Locate the cell with the specified text and output its [x, y] center coordinate. 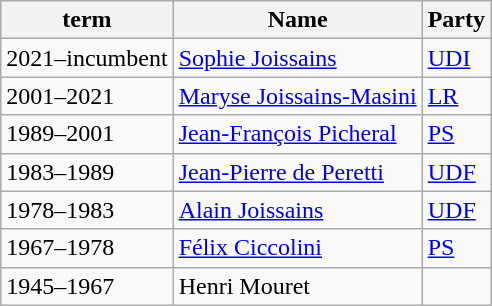
term [87, 20]
1967–1978 [87, 248]
UDI [456, 58]
1945–1967 [87, 286]
Party [456, 20]
2021–incumbent [87, 58]
Félix Ciccolini [298, 248]
Maryse Joissains-Masini [298, 96]
Jean-François Picheral [298, 134]
LR [456, 96]
Henri Mouret [298, 286]
Name [298, 20]
1983–1989 [87, 172]
2001–2021 [87, 96]
1978–1983 [87, 210]
1989–2001 [87, 134]
Sophie Joissains [298, 58]
Alain Joissains [298, 210]
Jean-Pierre de Peretti [298, 172]
